Detect which cell encompasses the target text, then output its [x, y] center coordinate. 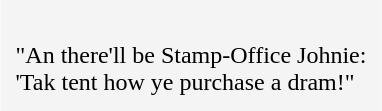
"An there'll be Stamp-Office Johnie: 'Tak tent how ye purchase a dram!" [192, 56]
